Determine the (x, y) coordinate at the center of the cell enclosing the given text.  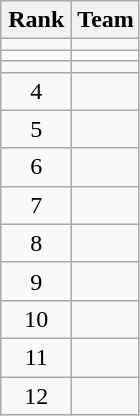
11 (36, 357)
6 (36, 167)
5 (36, 129)
12 (36, 395)
Team (106, 20)
10 (36, 319)
7 (36, 205)
Rank (36, 20)
8 (36, 243)
9 (36, 281)
4 (36, 91)
